From the cell containing the given text, extract its center point as (x, y) coordinate. 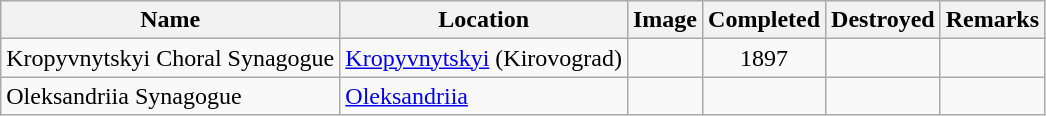
Oleksandriia Synagogue (170, 96)
Image (664, 20)
Destroyed (884, 20)
Location (484, 20)
Kropyvnytskyi (Kirovograd) (484, 58)
Kropyvnytskyi Choral Synagogue (170, 58)
1897 (764, 58)
Completed (764, 20)
Oleksandriia (484, 96)
Name (170, 20)
Remarks (992, 20)
